Detect which cell encompasses the target text, then output its [x, y] center coordinate. 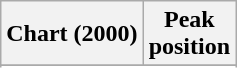
Chart (2000) [72, 34]
Peakposition [189, 34]
